Locate the cell with the specified text and output its (X, Y) center coordinate. 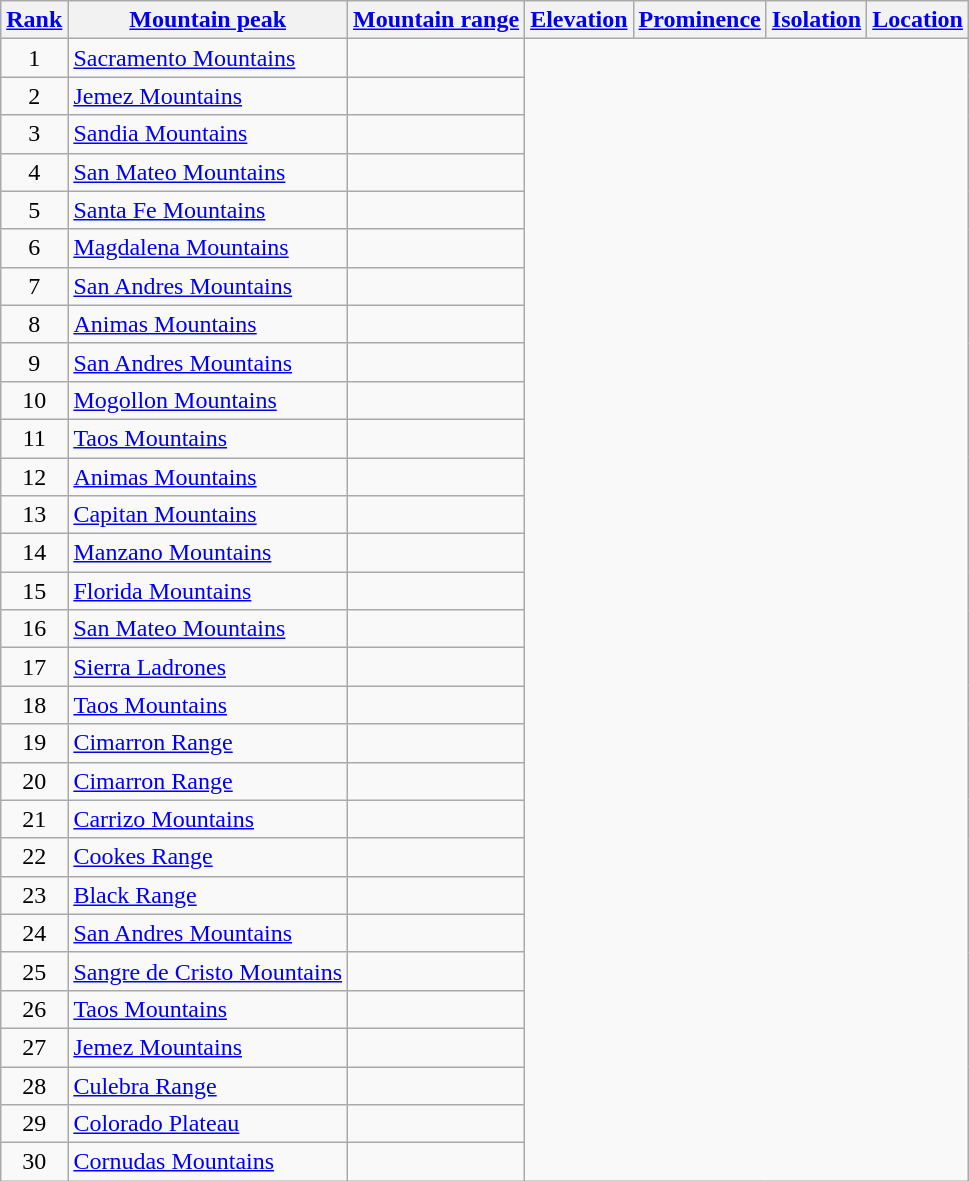
28 (34, 1085)
12 (34, 477)
23 (34, 895)
Rank (34, 20)
5 (34, 210)
20 (34, 781)
Elevation (579, 20)
10 (34, 400)
26 (34, 1009)
30 (34, 1162)
17 (34, 667)
Manzano Mountains (208, 553)
24 (34, 933)
Sierra Ladrones (208, 667)
Mogollon Mountains (208, 400)
Carrizo Mountains (208, 819)
Isolation (816, 20)
22 (34, 857)
Location (918, 20)
18 (34, 705)
7 (34, 286)
3 (34, 134)
Culebra Range (208, 1085)
Magdalena Mountains (208, 248)
Sandia Mountains (208, 134)
29 (34, 1124)
19 (34, 743)
6 (34, 248)
Cornudas Mountains (208, 1162)
Mountain peak (208, 20)
11 (34, 438)
Sacramento Mountains (208, 58)
4 (34, 172)
25 (34, 971)
Mountain range (436, 20)
Black Range (208, 895)
Colorado Plateau (208, 1124)
27 (34, 1047)
Prominence (700, 20)
1 (34, 58)
Capitan Mountains (208, 515)
13 (34, 515)
14 (34, 553)
16 (34, 629)
9 (34, 362)
Santa Fe Mountains (208, 210)
Sangre de Cristo Mountains (208, 971)
Cookes Range (208, 857)
21 (34, 819)
8 (34, 324)
2 (34, 96)
15 (34, 591)
Florida Mountains (208, 591)
